Scan for the cell matching the given text and deliver its [X, Y] coordinate at center. 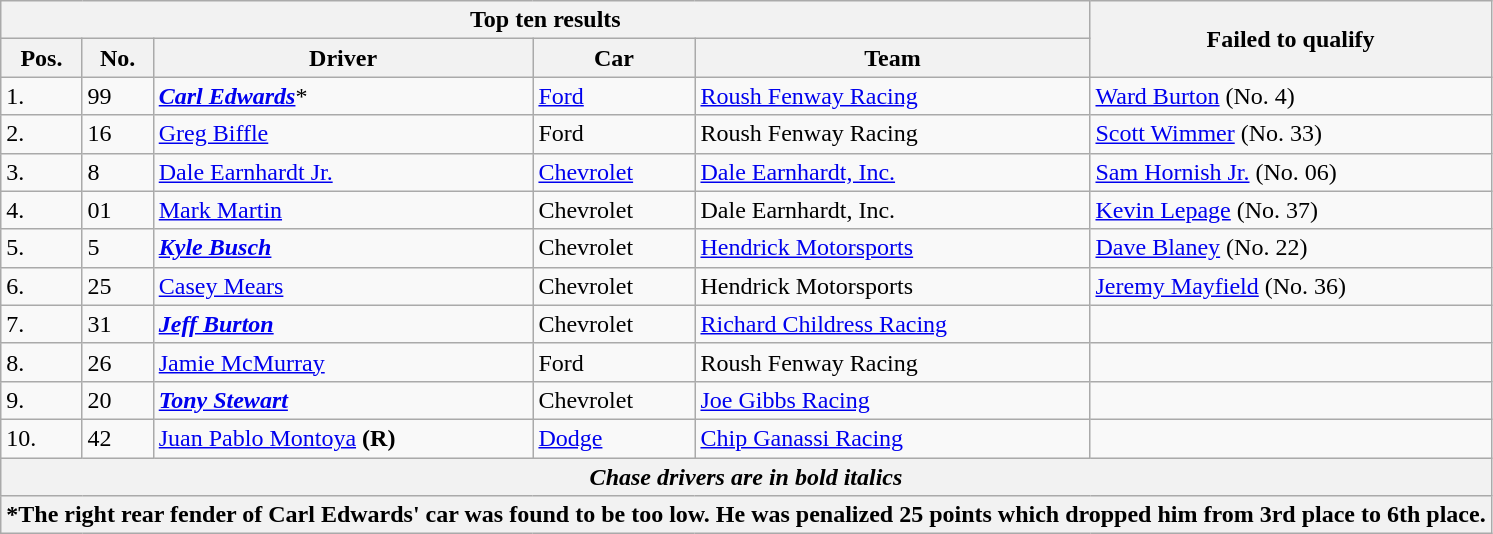
3. [42, 172]
5. [42, 248]
Kevin Lepage (No. 37) [1290, 210]
Failed to qualify [1290, 39]
Richard Childress Racing [892, 324]
Jeff Burton [343, 324]
No. [118, 58]
1. [42, 96]
Sam Hornish Jr. (No. 06) [1290, 172]
Tony Stewart [343, 400]
Juan Pablo Montoya (R) [343, 438]
42 [118, 438]
99 [118, 96]
4. [42, 210]
Ward Burton (No. 4) [1290, 96]
*The right rear fender of Carl Edwards' car was found to be too low. He was penalized 25 points which dropped him from 3rd place to 6th place. [746, 515]
31 [118, 324]
16 [118, 134]
20 [118, 400]
26 [118, 362]
Dodge [614, 438]
Joe Gibbs Racing [892, 400]
Driver [343, 58]
8 [118, 172]
10. [42, 438]
Kyle Busch [343, 248]
9. [42, 400]
Dale Earnhardt Jr. [343, 172]
Scott Wimmer (No. 33) [1290, 134]
25 [118, 286]
7. [42, 324]
Jamie McMurray [343, 362]
8. [42, 362]
Chip Ganassi Racing [892, 438]
Car [614, 58]
Carl Edwards* [343, 96]
Chase drivers are in bold italics [746, 477]
Top ten results [546, 20]
5 [118, 248]
2. [42, 134]
6. [42, 286]
Mark Martin [343, 210]
Greg Biffle [343, 134]
01 [118, 210]
Pos. [42, 58]
Casey Mears [343, 286]
Dave Blaney (No. 22) [1290, 248]
Team [892, 58]
Jeremy Mayfield (No. 36) [1290, 286]
